From the cell containing the given text, extract its center point as (x, y) coordinate. 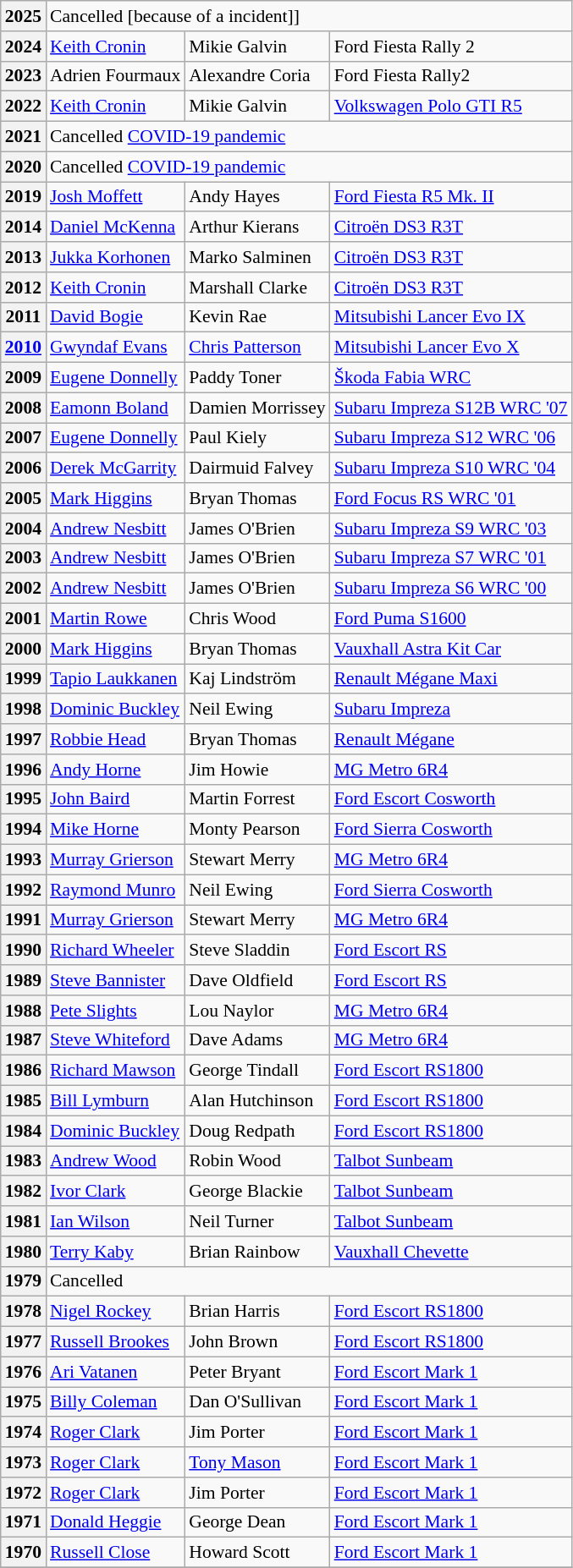
Andy Hayes (257, 197)
Ari Vatanen (115, 1372)
1981 (24, 1221)
Richard Wheeler (115, 951)
1994 (24, 830)
Neil Turner (257, 1221)
1995 (24, 799)
Subaru Impreza S12 WRC '06 (451, 438)
Steve Sladdin (257, 951)
Mike Horne (115, 830)
1988 (24, 1011)
2013 (24, 257)
Alexandre Coria (257, 76)
1986 (24, 1071)
1991 (24, 920)
1996 (24, 770)
Josh Moffett (115, 197)
Andrew Wood (115, 1161)
1982 (24, 1192)
Renault Mégane Maxi (451, 679)
1985 (24, 1101)
Subaru Impreza (451, 710)
1977 (24, 1342)
Nigel Rockey (115, 1312)
Eamonn Boland (115, 408)
Raymond Munro (115, 890)
Donald Heggie (115, 1522)
Arthur Kierans (257, 228)
1974 (24, 1433)
2020 (24, 167)
1973 (24, 1462)
Billy Coleman (115, 1402)
Škoda Fabia WRC (451, 378)
Renault Mégane (451, 739)
1975 (24, 1402)
Adrien Fourmaux (115, 76)
Dave Oldfield (257, 980)
1992 (24, 890)
Subaru Impreza S9 WRC '03 (451, 529)
Bill Lymburn (115, 1101)
2011 (24, 317)
1971 (24, 1522)
Derek McGarrity (115, 469)
Ivor Clark (115, 1192)
John Baird (115, 799)
1983 (24, 1161)
1980 (24, 1252)
1976 (24, 1372)
Ford Focus RS WRC '01 (451, 498)
Ian Wilson (115, 1221)
Richard Mawson (115, 1071)
1997 (24, 739)
Monty Pearson (257, 830)
Cancelled [because of a incident]] (308, 16)
Damien Morrissey (257, 408)
Subaru Impreza S6 WRC '00 (451, 589)
Marshall Clarke (257, 288)
Martin Rowe (115, 619)
2000 (24, 649)
2008 (24, 408)
1990 (24, 951)
John Brown (257, 1342)
Dan O'Sullivan (257, 1402)
2012 (24, 288)
Peter Bryant (257, 1372)
Tony Mason (257, 1462)
1993 (24, 860)
Ford Fiesta Rally 2 (451, 47)
George Dean (257, 1522)
Vauxhall Chevette (451, 1252)
2025 (24, 16)
2004 (24, 529)
Gwyndaf Evans (115, 348)
1998 (24, 710)
Ford Puma S1600 (451, 619)
1987 (24, 1040)
Ford Fiesta Rally2 (451, 76)
Terry Kaby (115, 1252)
1989 (24, 980)
Mitsubishi Lancer Evo IX (451, 317)
Ford Fiesta R5 Mk. II (451, 197)
Steve Bannister (115, 980)
Vauxhall Astra Kit Car (451, 649)
2006 (24, 469)
Kaj Lindström (257, 679)
Paul Kiely (257, 438)
1999 (24, 679)
Marko Salminen (257, 257)
Ford Escort Cosworth (451, 799)
Robbie Head (115, 739)
Tapio Laukkanen (115, 679)
Andy Horne (115, 770)
Robin Wood (257, 1161)
1978 (24, 1312)
David Bogie (115, 317)
Kevin Rae (257, 317)
2023 (24, 76)
Martin Forrest (257, 799)
2007 (24, 438)
Jim Howie (257, 770)
2005 (24, 498)
Howard Scott (257, 1553)
2009 (24, 378)
2003 (24, 558)
Pete Slights (115, 1011)
Mitsubishi Lancer Evo X (451, 348)
1970 (24, 1553)
Russell Brookes (115, 1342)
2024 (24, 47)
2021 (24, 137)
Brian Rainbow (257, 1252)
Chris Patterson (257, 348)
Cancelled (308, 1281)
2022 (24, 107)
Dave Adams (257, 1040)
1972 (24, 1493)
George Tindall (257, 1071)
Russell Close (115, 1553)
George Blackie (257, 1192)
Daniel McKenna (115, 228)
Subaru Impreza S7 WRC '01 (451, 558)
Alan Hutchinson (257, 1101)
Paddy Toner (257, 378)
Brian Harris (257, 1312)
2019 (24, 197)
1979 (24, 1281)
2010 (24, 348)
2002 (24, 589)
Volkswagen Polo GTI R5 (451, 107)
Dairmuid Falvey (257, 469)
Chris Wood (257, 619)
Subaru Impreza S12B WRC '07 (451, 408)
Doug Redpath (257, 1131)
1984 (24, 1131)
Jukka Korhonen (115, 257)
Lou Naylor (257, 1011)
Steve Whiteford (115, 1040)
2001 (24, 619)
2014 (24, 228)
Subaru Impreza S10 WRC '04 (451, 469)
